Locate the cell with the specified text and output its (X, Y) center coordinate. 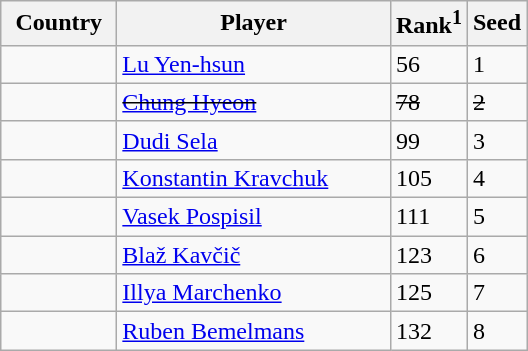
Seed (496, 24)
56 (428, 64)
132 (428, 331)
Ruben Bemelmans (254, 331)
123 (428, 255)
4 (496, 178)
7 (496, 293)
Lu Yen-hsun (254, 64)
Blaž Kavčič (254, 255)
Dudi Sela (254, 140)
8 (496, 331)
6 (496, 255)
Konstantin Kravchuk (254, 178)
Illya Marchenko (254, 293)
78 (428, 102)
111 (428, 217)
Chung Hyeon (254, 102)
Player (254, 24)
Country (59, 24)
Rank1 (428, 24)
1 (496, 64)
Vasek Pospisil (254, 217)
2 (496, 102)
105 (428, 178)
99 (428, 140)
5 (496, 217)
3 (496, 140)
125 (428, 293)
